Determine the (X, Y) coordinate at the center of the cell enclosing the given text.  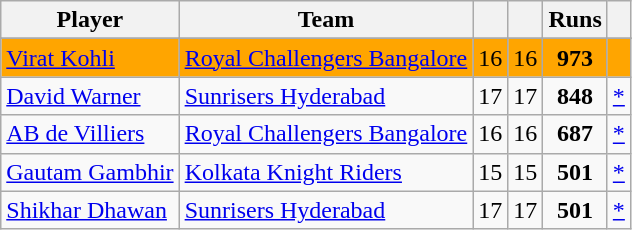
973 (575, 58)
Team (326, 20)
Runs (575, 20)
Player (90, 20)
Kolkata Knight Riders (326, 172)
David Warner (90, 96)
848 (575, 96)
Virat Kohli (90, 58)
AB de Villiers (90, 134)
Shikhar Dhawan (90, 210)
687 (575, 134)
Gautam Gambhir (90, 172)
